Detect which cell encompasses the target text, then output its [X, Y] center coordinate. 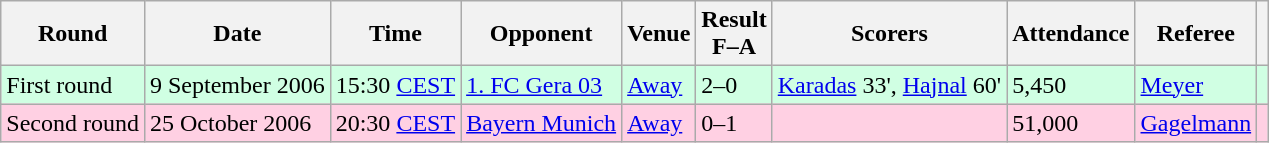
15:30 CEST [395, 85]
Scorers [889, 34]
Bayern Munich [542, 123]
9 September 2006 [237, 85]
First round [73, 85]
Opponent [542, 34]
Karadas 33', Hajnal 60' [889, 85]
0–1 [734, 123]
Date [237, 34]
Second round [73, 123]
Venue [659, 34]
5,450 [1071, 85]
Round [73, 34]
Referee [1196, 34]
2–0 [734, 85]
ResultF–A [734, 34]
20:30 CEST [395, 123]
Time [395, 34]
Meyer [1196, 85]
Gagelmann [1196, 123]
51,000 [1071, 123]
1. FC Gera 03 [542, 85]
Attendance [1071, 34]
25 October 2006 [237, 123]
